For the text-containing cell, return its midpoint in [X, Y] coordinate format. 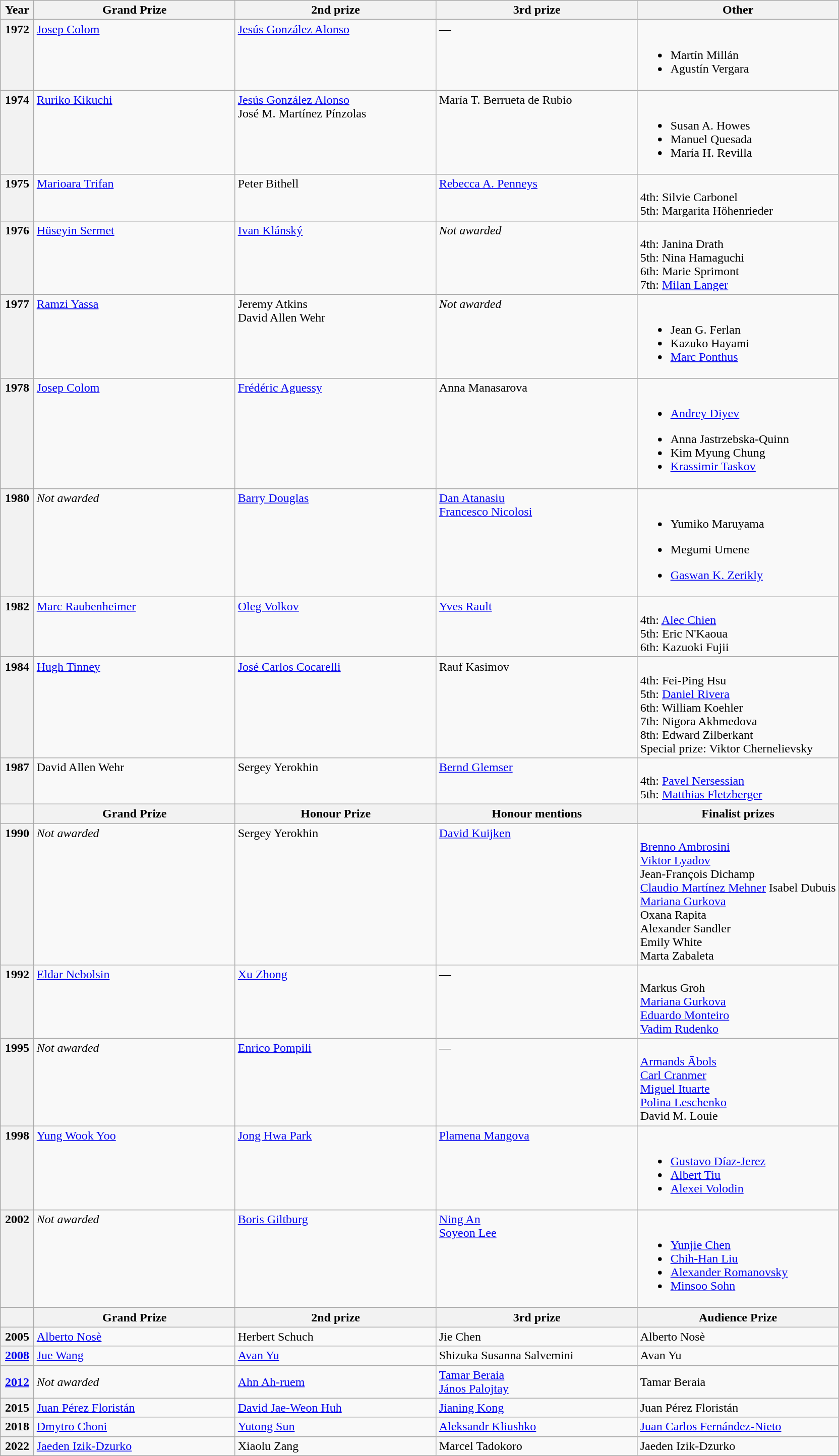
1982 [17, 627]
David Kuijken [536, 894]
Yung Wook Yoo [134, 1168]
Jie Chen [536, 1337]
Tamar Beraia [738, 1382]
Herbert Schuch [336, 1337]
David Jae-Weon Huh [336, 1408]
1987 [17, 781]
Jianing Kong [536, 1408]
Markus Groh Mariana Gurkova Eduardo Monteiro Vadim Rudenko [738, 1002]
Martín Millán Agustín Vergara [738, 55]
Anna Manasarova [536, 433]
Ramzi Yassa [134, 337]
Yunjie Chen Chih-Han Liu Alexander Romanovsky Minsoo Sohn [738, 1259]
Dan Atanasiu Francesco Nicolosi [536, 542]
Marc Raubenheimer [134, 627]
Plamena Mangova [536, 1168]
Hüseyin Sermet [134, 258]
1992 [17, 1002]
1998 [17, 1168]
Jesús González Alonso José M. Martínez Pínzolas [336, 132]
1974 [17, 132]
2008 [17, 1356]
1995 [17, 1083]
Rauf Kasimov [536, 707]
Frédéric Aguessy [336, 433]
Ivan Klánský [336, 258]
2015 [17, 1408]
1990 [17, 894]
Other [738, 10]
Boris Giltburg [336, 1259]
Marcel Tadokoro [536, 1446]
2002 [17, 1259]
Barry Douglas [336, 542]
Gustavo Díaz-Jerez Albert Tiu Alexei Volodin [738, 1168]
Aleksandr Kliushko [536, 1427]
Rebecca A. Penneys [536, 198]
1975 [17, 198]
1980 [17, 542]
Jean G. Ferlan Kazuko Hayami Marc Ponthus [738, 337]
Enrico Pompili [336, 1083]
Ruriko Kikuchi [134, 132]
2005 [17, 1337]
Yumiko Maruyama Megumi Umene Gaswan K. Zerikly [738, 542]
Marioara Trifan [134, 198]
1978 [17, 433]
4th: Fei-Ping Hsu 5th: Daniel Rivera 6th: William Koehler 7th: Nigora Akhmedova 8th: Edward Zilberkant Special prize: Viktor Chernelievsky [738, 707]
Armands Ābols Carl Cranmer Miguel Ituarte Polina Leschenko David M. Louie [738, 1083]
Dmytro Choni [134, 1427]
Jesús González Alonso [336, 55]
Juan Carlos Fernández-Nieto [738, 1427]
Susan A. Howes Manuel Quesada María H. Revilla [738, 132]
Hugh Tinney [134, 707]
1984 [17, 707]
Yves Rault [536, 627]
Eldar Nebolsin [134, 1002]
José Carlos Cocarelli [336, 707]
Shizuka Susanna Salvemini [536, 1356]
Audience Prize [738, 1317]
1976 [17, 258]
Year [17, 10]
2018 [17, 1427]
Bernd Glemser [536, 781]
María T. Berrueta de Rubio [536, 132]
Jue Wang [134, 1356]
4th: Alec Chien 5th: Eric N'Kaoua 6th: Kazuoki Fujii [738, 627]
Tamar Beraia János Palojtay [536, 1382]
4th: Pavel Nersessian 5th: Matthias Fletzberger [738, 781]
Finalist prizes [738, 813]
Ahn Ah-ruem [336, 1382]
1977 [17, 337]
Xiaolu Zang [336, 1446]
Yutong Sun [336, 1427]
Honour mentions [536, 813]
Honour Prize [336, 813]
David Allen Wehr [134, 781]
1972 [17, 55]
4th: Silvie Carbonel 5th: Margarita Höhenrieder [738, 198]
Xu Zhong [336, 1002]
Jeremy Atkins David Allen Wehr [336, 337]
Oleg Volkov [336, 627]
4th: Janina Drath 5th: Nina Hamaguchi 6th: Marie Sprimont 7th: Milan Langer [738, 258]
Peter Bithell [336, 198]
Ning An Soyeon Lee [536, 1259]
Andrey Diyev Anna Jastrzebska-Quinn Kim Myung Chung Krassimir Taskov [738, 433]
2012 [17, 1382]
Jong Hwa Park [336, 1168]
2022 [17, 1446]
